Scan for the cell matching the given text and deliver its [x, y] coordinate at center. 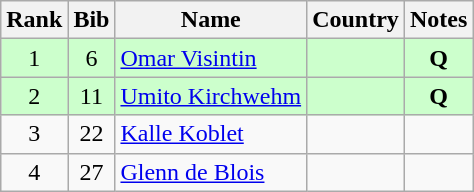
22 [92, 134]
Country [356, 20]
Notes [438, 20]
2 [34, 96]
11 [92, 96]
Bib [92, 20]
27 [92, 172]
Omar Visintin [211, 58]
Glenn de Blois [211, 172]
1 [34, 58]
4 [34, 172]
Kalle Koblet [211, 134]
Umito Kirchwehm [211, 96]
6 [92, 58]
3 [34, 134]
Rank [34, 20]
Name [211, 20]
